Locate the cell with the specified text and output its (x, y) center coordinate. 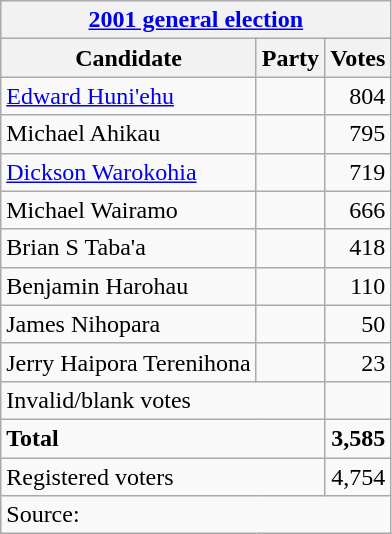
Brian S Taba'a (129, 248)
Edward Huni'ehu (129, 96)
804 (358, 96)
Dickson Warokohia (129, 172)
4,754 (358, 477)
Michael Wairamo (129, 210)
2001 general election (196, 20)
666 (358, 210)
Candidate (129, 58)
50 (358, 324)
719 (358, 172)
Party (290, 58)
Votes (358, 58)
23 (358, 362)
Registered voters (163, 477)
Source: (196, 515)
Invalid/blank votes (163, 400)
418 (358, 248)
Benjamin Harohau (129, 286)
795 (358, 134)
3,585 (358, 438)
110 (358, 286)
James Nihopara (129, 324)
Jerry Haipora Terenihona (129, 362)
Total (163, 438)
Michael Ahikau (129, 134)
